Return the [X, Y] coordinate for the center point of the cell that contains the specified text.  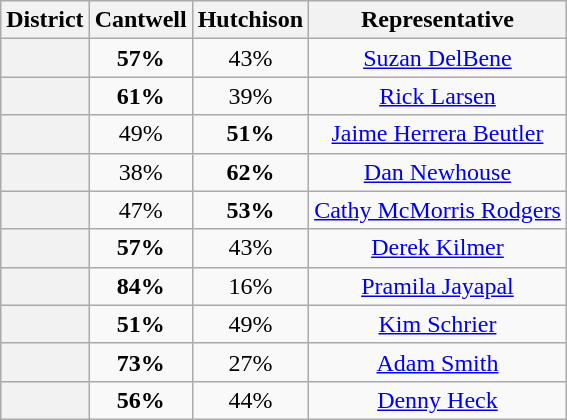
84% [140, 286]
Jaime Herrera Beutler [438, 134]
Adam Smith [438, 362]
44% [250, 400]
Hutchison [250, 20]
53% [250, 210]
39% [250, 96]
Cathy McMorris Rodgers [438, 210]
27% [250, 362]
District [45, 20]
Derek Kilmer [438, 248]
47% [140, 210]
Dan Newhouse [438, 172]
56% [140, 400]
16% [250, 286]
61% [140, 96]
Pramila Jayapal [438, 286]
38% [140, 172]
Denny Heck [438, 400]
Cantwell [140, 20]
62% [250, 172]
Suzan DelBene [438, 58]
Representative [438, 20]
Rick Larsen [438, 96]
Kim Schrier [438, 324]
73% [140, 362]
